Locate the cell with the specified text and output its (x, y) center coordinate. 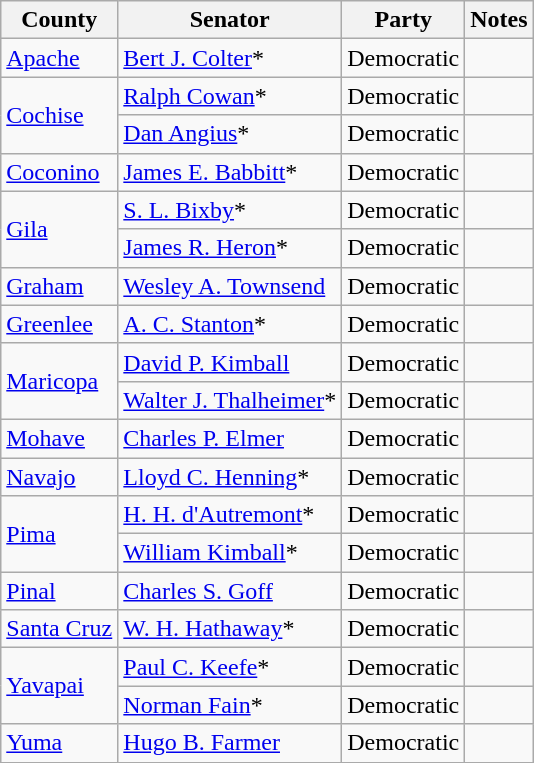
Party (404, 20)
Gila (60, 229)
Wesley A. Townsend (230, 286)
Maricopa (60, 381)
Mohave (60, 438)
Apache (60, 58)
James E. Babbitt* (230, 172)
Greenlee (60, 324)
W. H. Hathaway* (230, 629)
Paul C. Keefe* (230, 667)
Ralph Cowan* (230, 96)
Notes (499, 20)
James R. Heron* (230, 248)
Graham (60, 286)
A. C. Stanton* (230, 324)
Coconino (60, 172)
Yavapai (60, 686)
County (60, 20)
Santa Cruz (60, 629)
David P. Kimball (230, 362)
William Kimball* (230, 553)
H. H. d'Autremont* (230, 515)
Walter J. Thalheimer* (230, 400)
Pinal (60, 591)
Charles P. Elmer (230, 438)
Lloyd C. Henning* (230, 477)
Navajo (60, 477)
Pima (60, 534)
S. L. Bixby* (230, 210)
Bert J. Colter* (230, 58)
Yuma (60, 743)
Cochise (60, 115)
Charles S. Goff (230, 591)
Senator (230, 20)
Hugo B. Farmer (230, 743)
Norman Fain* (230, 705)
Dan Angius* (230, 134)
